Capture the cell that displays the provided text and extract its [x, y] central coordinate. 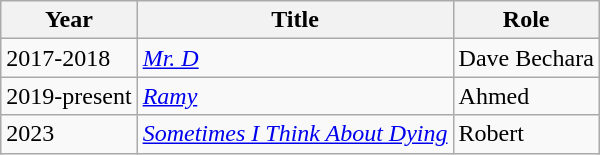
2017-2018 [69, 58]
2023 [69, 134]
Mr. D [295, 58]
Title [295, 20]
Ahmed [526, 96]
Role [526, 20]
Year [69, 20]
Robert [526, 134]
2019-present [69, 96]
Sometimes I Think About Dying [295, 134]
Dave Bechara [526, 58]
Ramy [295, 96]
